Determine the (X, Y) coordinate at the center of the cell enclosing the given text.  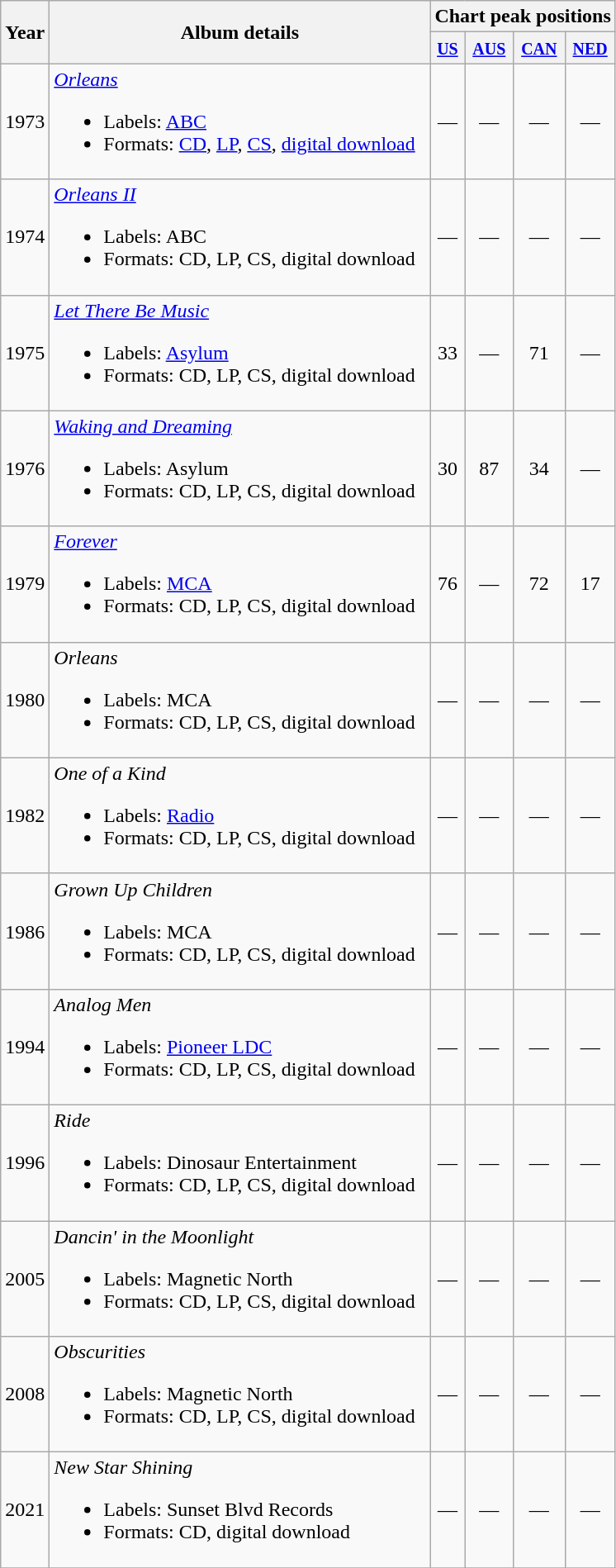
Grown Up ChildrenLabels: MCAFormats: CD, LP, CS, digital download (239, 931)
ForeverLabels: MCAFormats: CD, LP, CS, digital download (239, 584)
1980 (25, 700)
New Star ShiningLabels: Sunset Blvd RecordsFormats: CD, digital download (239, 1510)
72 (539, 584)
1982 (25, 815)
1975 (25, 353)
Album details (239, 32)
87 (489, 468)
Analog MenLabels: Pioneer LDCFormats: CD, LP, CS, digital download (239, 1047)
2005 (25, 1279)
2008 (25, 1395)
ObscuritiesLabels: Magnetic NorthFormats: CD, LP, CS, digital download (239, 1395)
AUS (489, 48)
NED (590, 48)
OrleansLabels: MCAFormats: CD, LP, CS, digital download (239, 700)
2021 (25, 1510)
1994 (25, 1047)
Year (25, 32)
76 (448, 584)
1976 (25, 468)
Dancin' in the MoonlightLabels: Magnetic NorthFormats: CD, LP, CS, digital download (239, 1279)
Chart peak positions (523, 17)
17 (590, 584)
US (448, 48)
OrleansLabels: ABCFormats: CD, LP, CS, digital download (239, 121)
71 (539, 353)
1973 (25, 121)
1986 (25, 931)
33 (448, 353)
1996 (25, 1162)
Orleans IILabels: ABCFormats: CD, LP, CS, digital download (239, 237)
34 (539, 468)
One of a KindLabels: RadioFormats: CD, LP, CS, digital download (239, 815)
CAN (539, 48)
Waking and DreamingLabels: AsylumFormats: CD, LP, CS, digital download (239, 468)
Let There Be MusicLabels: AsylumFormats: CD, LP, CS, digital download (239, 353)
1979 (25, 584)
1974 (25, 237)
30 (448, 468)
RideLabels: Dinosaur EntertainmentFormats: CD, LP, CS, digital download (239, 1162)
